From the cell containing the given text, extract its center point as (X, Y) coordinate. 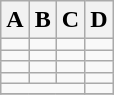
D (99, 20)
A (15, 20)
C (70, 20)
B (42, 20)
